Return [X, Y] of the center of cell containing provided text 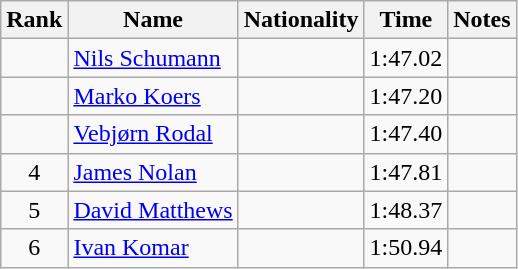
Ivan Komar [153, 248]
1:48.37 [406, 210]
Vebjørn Rodal [153, 134]
1:47.40 [406, 134]
1:47.20 [406, 96]
Name [153, 20]
1:47.02 [406, 58]
Notes [482, 20]
1:50.94 [406, 248]
Rank [34, 20]
Marko Koers [153, 96]
David Matthews [153, 210]
5 [34, 210]
Nils Schumann [153, 58]
1:47.81 [406, 172]
Nationality [301, 20]
6 [34, 248]
Time [406, 20]
James Nolan [153, 172]
4 [34, 172]
